Identify which cell holds the provided text, then report its (X, Y) central coordinate. 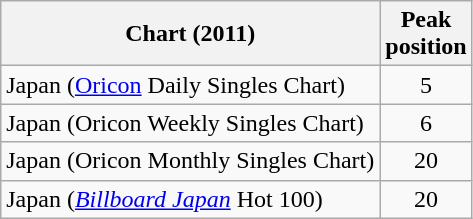
Japan (Oricon Daily Singles Chart) (190, 85)
Japan (Oricon Weekly Singles Chart) (190, 123)
Peakposition (426, 34)
5 (426, 85)
6 (426, 123)
Chart (2011) (190, 34)
Japan (Oricon Monthly Singles Chart) (190, 161)
Japan (Billboard Japan Hot 100) (190, 199)
